Search for the cell housing the specified text and yield its [X, Y] center coordinate. 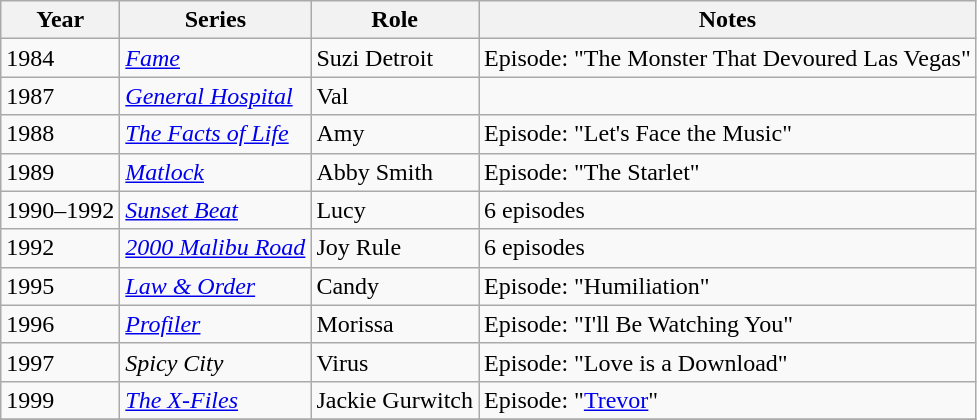
Role [395, 20]
Episode: "Trevor" [728, 400]
1999 [60, 400]
Sunset Beat [216, 210]
1995 [60, 286]
The Facts of Life [216, 134]
Episode: "The Monster That Devoured Las Vegas" [728, 58]
Lucy [395, 210]
Episode: "Let's Face the Music" [728, 134]
1987 [60, 96]
Jackie Gurwitch [395, 400]
1989 [60, 172]
Episode: "Humiliation" [728, 286]
1990–1992 [60, 210]
Notes [728, 20]
Profiler [216, 324]
1997 [60, 362]
Amy [395, 134]
Joy Rule [395, 248]
General Hospital [216, 96]
The X-Files [216, 400]
Suzi Detroit [395, 58]
Morissa [395, 324]
Fame [216, 58]
2000 Malibu Road [216, 248]
Val [395, 96]
1984 [60, 58]
Episode: "I'll Be Watching You" [728, 324]
Candy [395, 286]
1992 [60, 248]
Episode: "The Starlet" [728, 172]
1996 [60, 324]
Law & Order [216, 286]
Abby Smith [395, 172]
Matlock [216, 172]
1988 [60, 134]
Series [216, 20]
Episode: "Love is a Download" [728, 362]
Spicy City [216, 362]
Year [60, 20]
Virus [395, 362]
